Scan for the cell matching the given text and deliver its [X, Y] coordinate at center. 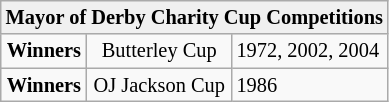
1972, 2002, 2004 [310, 51]
Butterley Cup [160, 51]
1986 [310, 85]
OJ Jackson Cup [160, 85]
Mayor of Derby Charity Cup Competitions [194, 17]
